Detect which cell encompasses the target text, then output its [x, y] center coordinate. 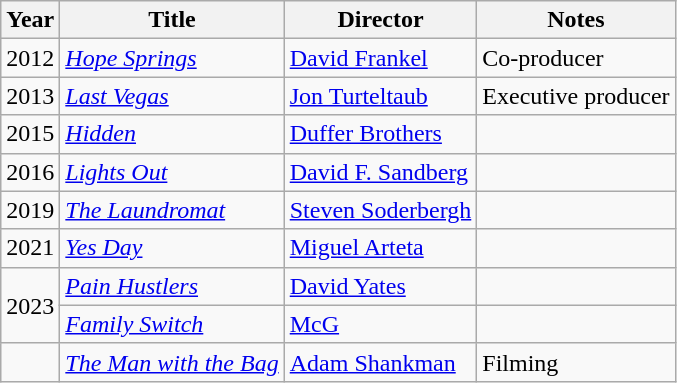
Co-producer [576, 58]
Miguel Arteta [380, 248]
2021 [30, 248]
Year [30, 20]
Adam Shankman [380, 362]
The Laundromat [172, 210]
Last Vegas [172, 96]
Family Switch [172, 324]
Filming [576, 362]
Pain Hustlers [172, 286]
Executive producer [576, 96]
Steven Soderbergh [380, 210]
Title [172, 20]
2019 [30, 210]
The Man with the Bag [172, 362]
2013 [30, 96]
McG [380, 324]
Duffer Brothers [380, 134]
Hidden [172, 134]
Hope Springs [172, 58]
Yes Day [172, 248]
Notes [576, 20]
David F. Sandberg [380, 172]
2015 [30, 134]
David Frankel [380, 58]
Director [380, 20]
David Yates [380, 286]
Lights Out [172, 172]
Jon Turteltaub [380, 96]
2023 [30, 305]
2016 [30, 172]
2012 [30, 58]
